From the cell containing the given text, extract its center point as (X, Y) coordinate. 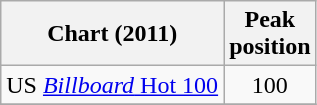
Chart (2011) (112, 34)
100 (270, 85)
US Billboard Hot 100 (112, 85)
Peakposition (270, 34)
